Detect which cell encompasses the target text, then output its [x, y] center coordinate. 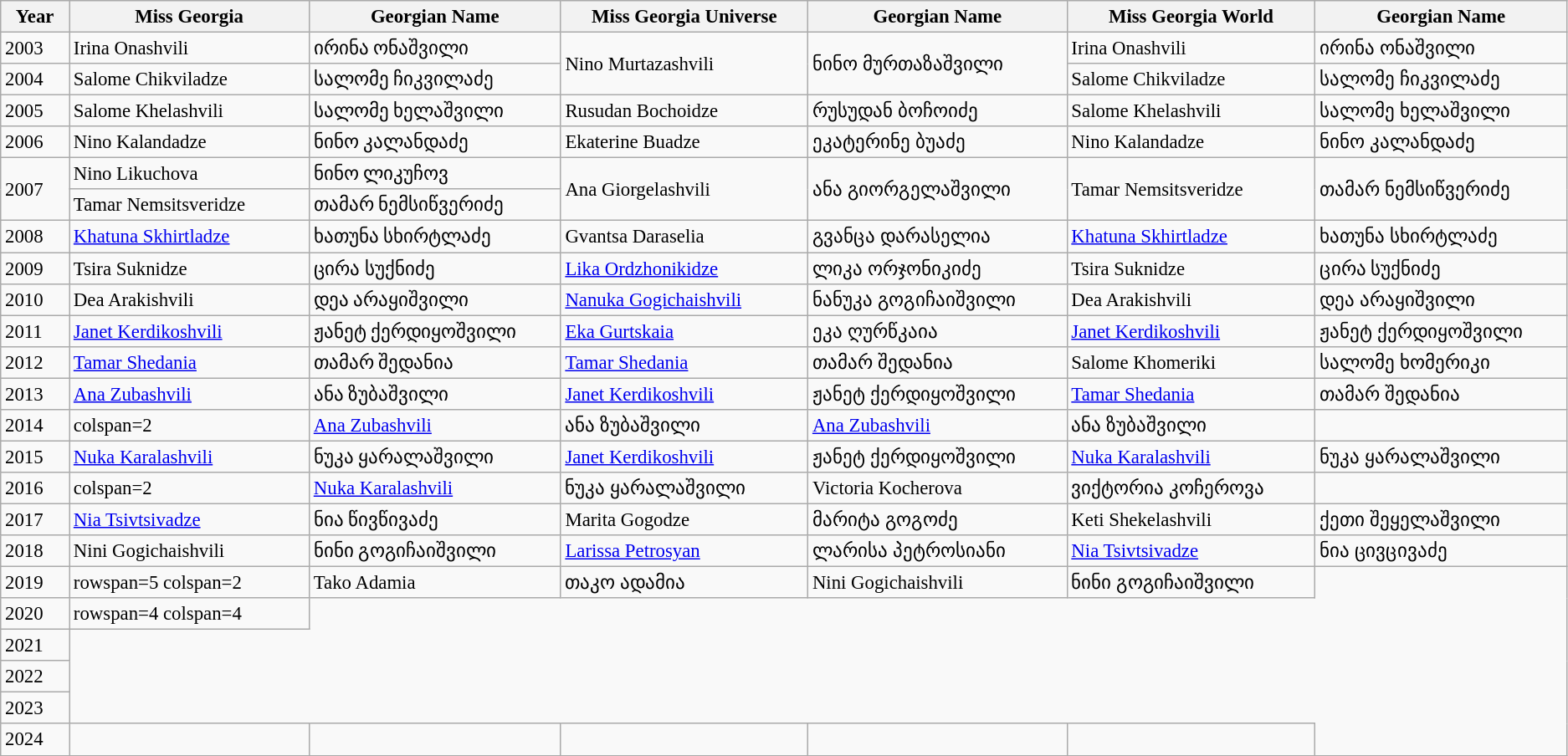
2024 [35, 740]
2017 [35, 519]
2008 [35, 237]
ლიკა ორჯონიკიძე [937, 268]
2014 [35, 426]
Nino Likuchova [189, 174]
2016 [35, 488]
2015 [35, 457]
Gvantsa Daraselia [684, 237]
Eka Gurtskaia [684, 331]
2011 [35, 331]
2003 [35, 49]
Rusudan Bochoidze [684, 111]
2012 [35, 362]
2006 [35, 142]
რუსუდან ბოჩოიძე [937, 111]
ნია წივწივაძე [435, 519]
2009 [35, 268]
ანა გიორგელაშვილი [937, 189]
Miss Georgia Universe [684, 17]
მარიტა გოგოძე [937, 519]
Ana Giorgelashvili [684, 189]
rowspan=5 colspan=2 [189, 583]
ნია ცივცივაძე [1441, 551]
2021 [35, 646]
2022 [35, 677]
Salome Khomeriki [1191, 362]
2004 [35, 79]
Larissa Petrosyan [684, 551]
Keti Shekelashvili [1191, 519]
2018 [35, 551]
ქეთი შეყელაშვილი [1441, 519]
2023 [35, 708]
ვიქტორია კოჩეროვა [1191, 488]
2020 [35, 614]
rowspan=4 colspan=4 [189, 614]
ნინო მურთაზაშვილი [937, 64]
Miss Georgia World [1191, 17]
Marita Gogodze [684, 519]
2013 [35, 394]
Tako Adamia [435, 583]
გვანცა დარასელია [937, 237]
Victoria Kocherova [937, 488]
Year [35, 17]
ნანუკა გოგიჩაიშვილი [937, 299]
თაკო ადამია [684, 583]
Ekaterine Buadze [684, 142]
Lika Ordzhonikidze [684, 268]
ნინო ლიკუჩოვ [435, 174]
Nanuka Gogichaishvili [684, 299]
ლარისა პეტროსიანი [937, 551]
Miss Georgia [189, 17]
Nino Murtazashvili [684, 64]
ეკატერინე ბუაძე [937, 142]
2019 [35, 583]
სალომე ხომერიკი [1441, 362]
2010 [35, 299]
2005 [35, 111]
2007 [35, 189]
ეკა ღურწკაია [937, 331]
